Pinpoint the cell where the given text exists, returning its (X, Y) midpoint coordinate. 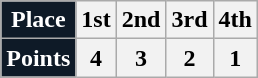
4 (96, 58)
4th (235, 20)
Place (38, 20)
2nd (141, 20)
3rd (190, 20)
3 (141, 58)
2 (190, 58)
1 (235, 58)
1st (96, 20)
Points (38, 58)
